Locate the cell with the specified text and output its [x, y] center coordinate. 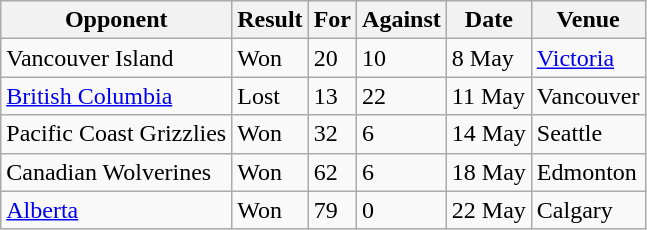
Victoria [588, 58]
11 May [488, 96]
14 May [488, 134]
22 May [488, 210]
18 May [488, 172]
Result [270, 20]
13 [332, 96]
79 [332, 210]
20 [332, 58]
Edmonton [588, 172]
62 [332, 172]
Lost [270, 96]
Calgary [588, 210]
Against [402, 20]
Vancouver [588, 96]
Date [488, 20]
Vancouver Island [116, 58]
22 [402, 96]
0 [402, 210]
Canadian Wolverines [116, 172]
Pacific Coast Grizzlies [116, 134]
10 [402, 58]
32 [332, 134]
British Columbia [116, 96]
Alberta [116, 210]
Opponent [116, 20]
8 May [488, 58]
For [332, 20]
Venue [588, 20]
Seattle [588, 134]
